Locate the cell with the specified text and output its (x, y) center coordinate. 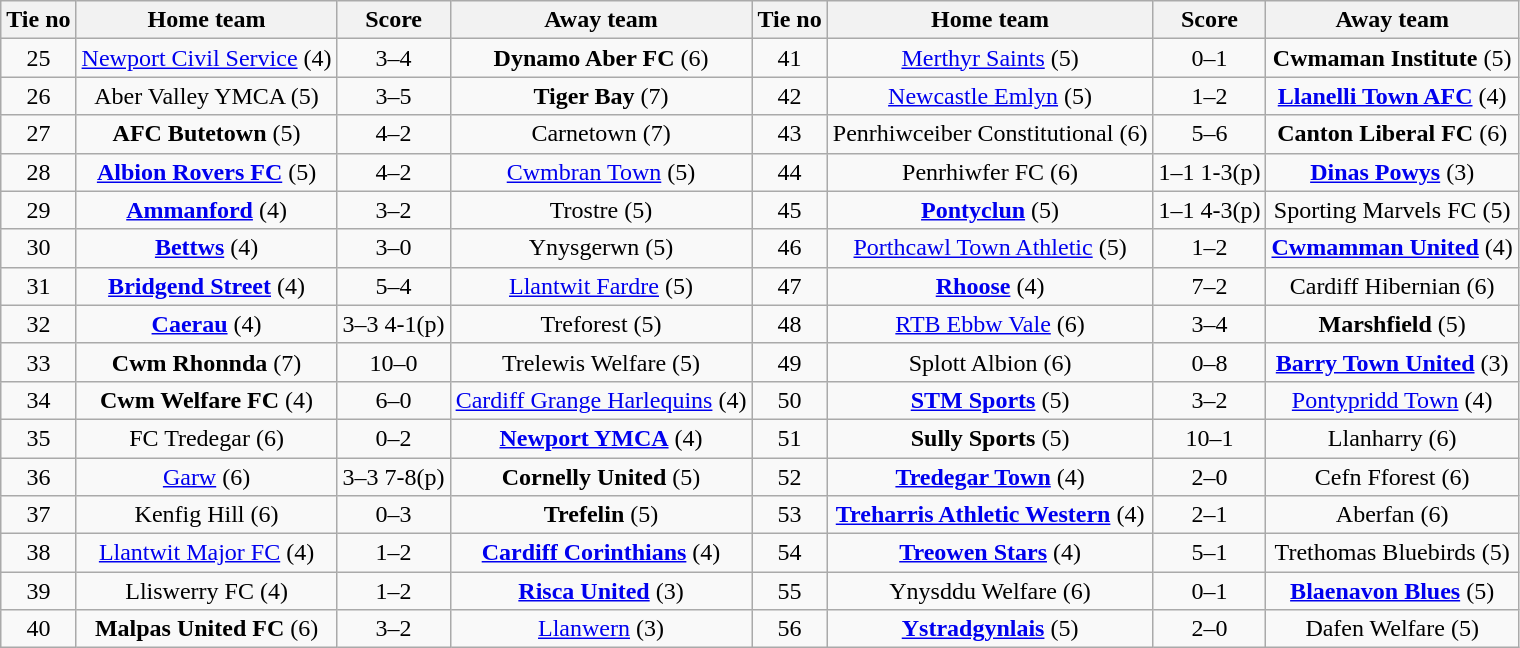
Sporting Marvels FC (5) (1392, 210)
Llanharry (6) (1392, 438)
40 (38, 629)
1–1 1-3(p) (1210, 172)
Ynysddu Welfare (6) (990, 591)
43 (790, 134)
41 (790, 58)
5–4 (394, 286)
52 (790, 477)
Treforest (5) (601, 324)
38 (38, 553)
2–1 (1210, 515)
6–0 (394, 400)
39 (38, 591)
Cardiff Hibernian (6) (1392, 286)
Newport Civil Service (4) (206, 58)
Penrhiwfer FC (6) (990, 172)
Cornelly United (5) (601, 477)
54 (790, 553)
55 (790, 591)
Porthcawl Town Athletic (5) (990, 248)
Ynysgerwn (5) (601, 248)
Bridgend Street (4) (206, 286)
0–2 (394, 438)
Aber Valley YMCA (5) (206, 96)
Lliswerry FC (4) (206, 591)
Llanelli Town AFC (4) (1392, 96)
Dynamo Aber FC (6) (601, 58)
Cwmbran Town (5) (601, 172)
Pontypridd Town (4) (1392, 400)
Risca United (3) (601, 591)
Trefelin (5) (601, 515)
Trelewis Welfare (5) (601, 362)
3–0 (394, 248)
5–1 (1210, 553)
28 (38, 172)
49 (790, 362)
Malpas United FC (6) (206, 629)
Llantwit Major FC (4) (206, 553)
Treharris Athletic Western (4) (990, 515)
25 (38, 58)
56 (790, 629)
AFC Butetown (5) (206, 134)
27 (38, 134)
53 (790, 515)
10–0 (394, 362)
3–3 4-1(p) (394, 324)
32 (38, 324)
Rhoose (4) (990, 286)
30 (38, 248)
50 (790, 400)
Trethomas Bluebirds (5) (1392, 553)
3–3 7-8(p) (394, 477)
7–2 (1210, 286)
0–3 (394, 515)
37 (38, 515)
Dinas Powys (3) (1392, 172)
Carnetown (7) (601, 134)
Pontyclun (5) (990, 210)
Dafen Welfare (5) (1392, 629)
48 (790, 324)
Canton Liberal FC (6) (1392, 134)
RTB Ebbw Vale (6) (990, 324)
Trostre (5) (601, 210)
51 (790, 438)
44 (790, 172)
Cwmaman Institute (5) (1392, 58)
35 (38, 438)
46 (790, 248)
Aberfan (6) (1392, 515)
Newport YMCA (4) (601, 438)
Ystradgynlais (5) (990, 629)
10–1 (1210, 438)
Cwm Rhonnda (7) (206, 362)
Cwmamman United (4) (1392, 248)
Kenfig Hill (6) (206, 515)
36 (38, 477)
Caerau (4) (206, 324)
Bettws (4) (206, 248)
34 (38, 400)
Cefn Fforest (6) (1392, 477)
Newcastle Emlyn (5) (990, 96)
Cardiff Grange Harlequins (4) (601, 400)
STM Sports (5) (990, 400)
Llantwit Fardre (5) (601, 286)
Penrhiwceiber Constitutional (6) (990, 134)
Llanwern (3) (601, 629)
Albion Rovers FC (5) (206, 172)
Ammanford (4) (206, 210)
1–1 4-3(p) (1210, 210)
33 (38, 362)
Treowen Stars (4) (990, 553)
Sully Sports (5) (990, 438)
Splott Albion (6) (990, 362)
31 (38, 286)
Merthyr Saints (5) (990, 58)
Tiger Bay (7) (601, 96)
0–8 (1210, 362)
FC Tredegar (6) (206, 438)
45 (790, 210)
Cwm Welfare FC (4) (206, 400)
26 (38, 96)
5–6 (1210, 134)
47 (790, 286)
Garw (6) (206, 477)
Tredegar Town (4) (990, 477)
29 (38, 210)
Marshfield (5) (1392, 324)
Blaenavon Blues (5) (1392, 591)
Cardiff Corinthians (4) (601, 553)
3–5 (394, 96)
Barry Town United (3) (1392, 362)
42 (790, 96)
